Locate the cell with the specified text and output its (X, Y) center coordinate. 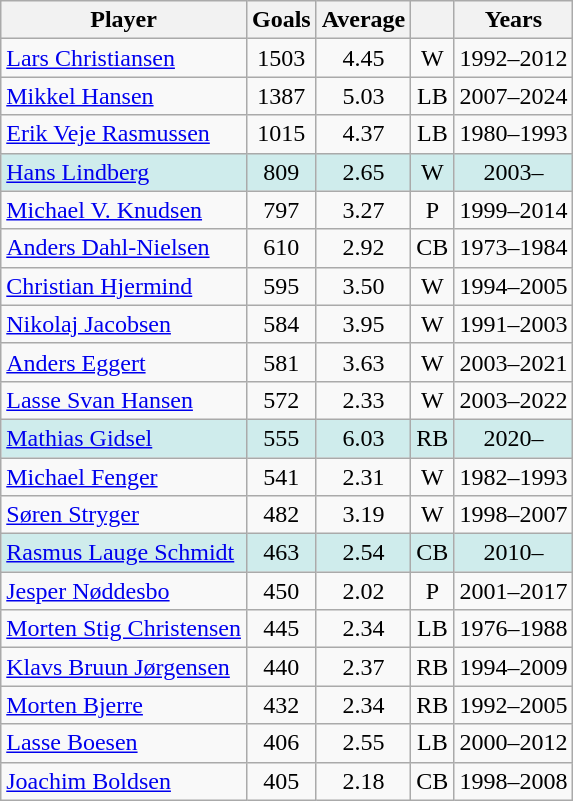
2.33 (364, 400)
406 (281, 743)
1994–2009 (514, 667)
Morten Bjerre (124, 705)
2007–2024 (514, 96)
1973–1984 (514, 248)
1998–2008 (514, 781)
Lasse Svan Hansen (124, 400)
2001–2017 (514, 591)
595 (281, 286)
1992–2012 (514, 58)
3.19 (364, 515)
6.03 (364, 438)
1999–2014 (514, 210)
2.92 (364, 248)
1503 (281, 58)
Goals (281, 20)
Morten Stig Christensen (124, 629)
450 (281, 591)
445 (281, 629)
Years (514, 20)
Klavs Bruun Jørgensen (124, 667)
2020– (514, 438)
4.45 (364, 58)
Lars Christiansen (124, 58)
1998–2007 (514, 515)
2.37 (364, 667)
2.54 (364, 553)
Mathias Gidsel (124, 438)
2.18 (364, 781)
Mikkel Hansen (124, 96)
1980–1993 (514, 134)
1387 (281, 96)
432 (281, 705)
584 (281, 324)
4.37 (364, 134)
Jesper Nøddesbo (124, 591)
1991–2003 (514, 324)
Christian Hjermind (124, 286)
482 (281, 515)
Lasse Boesen (124, 743)
1992–2005 (514, 705)
541 (281, 477)
Anders Dahl-Nielsen (124, 248)
2.55 (364, 743)
1994–2005 (514, 286)
Average (364, 20)
1982–1993 (514, 477)
Søren Stryger (124, 515)
405 (281, 781)
Nikolaj Jacobsen (124, 324)
3.27 (364, 210)
2003– (514, 172)
Joachim Boldsen (124, 781)
2.02 (364, 591)
2.65 (364, 172)
Michael V. Knudsen (124, 210)
2003–2022 (514, 400)
2.31 (364, 477)
610 (281, 248)
Michael Fenger (124, 477)
572 (281, 400)
463 (281, 553)
Anders Eggert (124, 362)
1976–1988 (514, 629)
1015 (281, 134)
2003–2021 (514, 362)
2010– (514, 553)
797 (281, 210)
Rasmus Lauge Schmidt (124, 553)
Hans Lindberg (124, 172)
Player (124, 20)
440 (281, 667)
3.50 (364, 286)
3.95 (364, 324)
3.63 (364, 362)
809 (281, 172)
581 (281, 362)
Erik Veje Rasmussen (124, 134)
5.03 (364, 96)
555 (281, 438)
2000–2012 (514, 743)
